Detect which cell encompasses the target text, then output its (x, y) center coordinate. 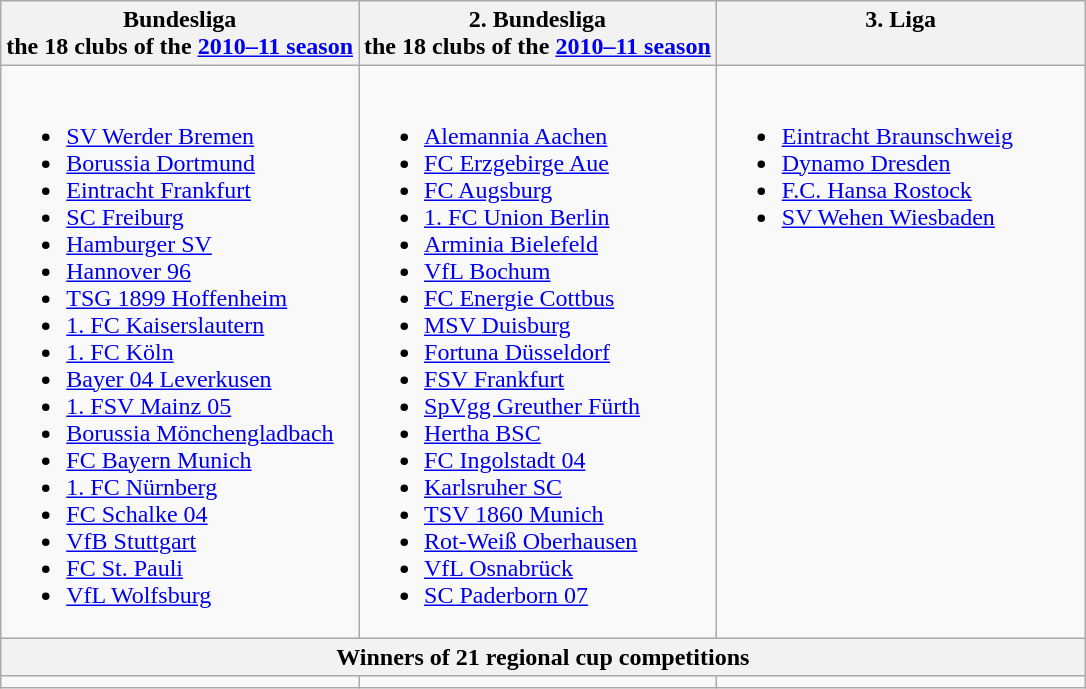
Winners of 21 regional cup competitions (543, 657)
Bundesligathe 18 clubs of the 2010–11 season (180, 34)
2. Bundesligathe 18 clubs of the 2010–11 season (537, 34)
3. Liga (900, 34)
Eintracht BraunschweigDynamo DresdenF.C. Hansa RostockSV Wehen Wiesbaden (900, 352)
